Provide the [x, y] coordinate of the cell's center where the given text is located.  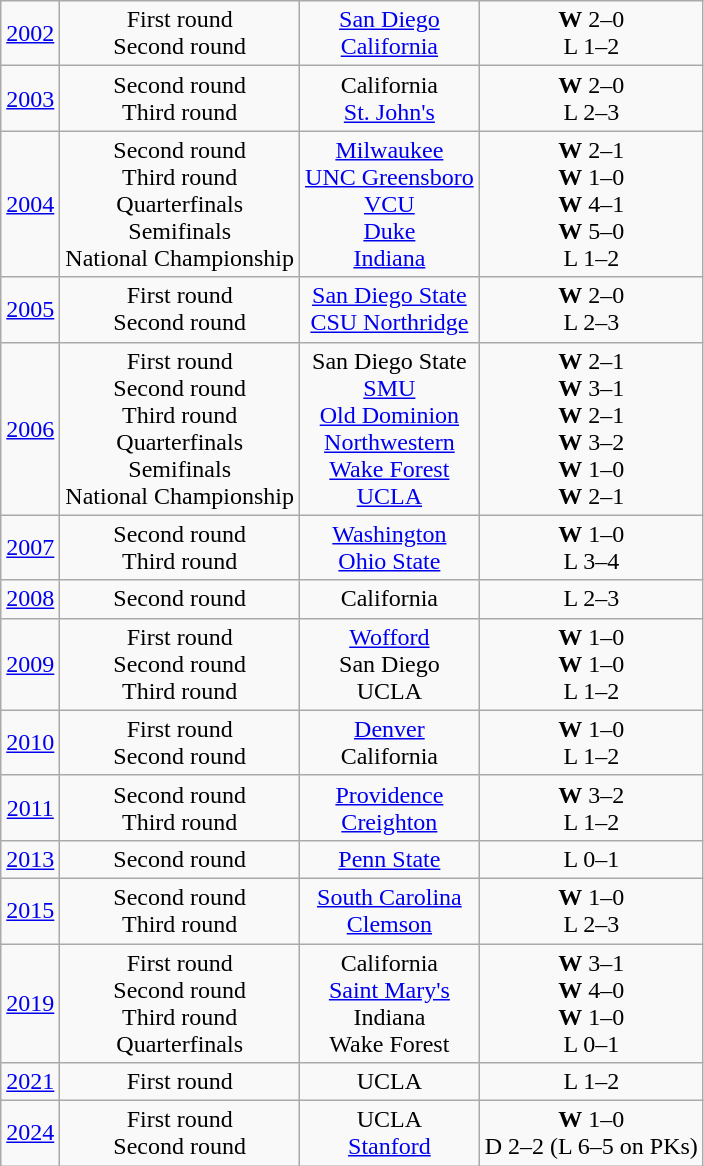
W 2–1W 3–1W 2–1W 3–2W 1–0W 2–1 [591, 428]
South CarolinaClemson [390, 910]
2013 [30, 859]
2006 [30, 428]
2010 [30, 742]
2019 [30, 1004]
W 2–1W 1–0W 4–1W 5–0L 1–2 [591, 204]
2015 [30, 910]
L 2–3 [591, 599]
2004 [30, 204]
2021 [30, 1082]
W 2–0L 1–2 [591, 34]
First roundSecond roundThird round [180, 664]
First roundSecond roundThird roundQuarterfinals [180, 1004]
First round [180, 1082]
ProvidenceCreighton [390, 808]
CaliforniaSt. John's [390, 98]
WoffordSan DiegoUCLA [390, 664]
2007 [30, 548]
L 0–1 [591, 859]
Second roundThird roundQuarterfinalsSemifinalsNational Championship [180, 204]
UCLAStanford [390, 1134]
First roundSecond roundThird roundQuarterfinalsSemifinalsNational Championship [180, 428]
San DiegoCalifornia [390, 34]
DenverCalifornia [390, 742]
W 1–0L 3–4 [591, 548]
W 1–0L 2–3 [591, 910]
WashingtonOhio State [390, 548]
W 1–0L 1–2 [591, 742]
UCLA [390, 1082]
2008 [30, 599]
CaliforniaSaint Mary'sIndianaWake Forest [390, 1004]
W 1–0D 2–2 (L 6–5 on PKs) [591, 1134]
2011 [30, 808]
2003 [30, 98]
W 3–2L 1–2 [591, 808]
California [390, 599]
L 1–2 [591, 1082]
San Diego StateCSU Northridge [390, 310]
San Diego StateSMUOld DominionNorthwesternWake ForestUCLA [390, 428]
2009 [30, 664]
2002 [30, 34]
Penn State [390, 859]
2024 [30, 1134]
W 3–1W 4–0W 1–0L 0–1 [591, 1004]
W 1–0W 1–0L 1–2 [591, 664]
MilwaukeeUNC GreensboroVCUDukeIndiana [390, 204]
2005 [30, 310]
